Pinpoint the cell where the given text exists, returning its (X, Y) midpoint coordinate. 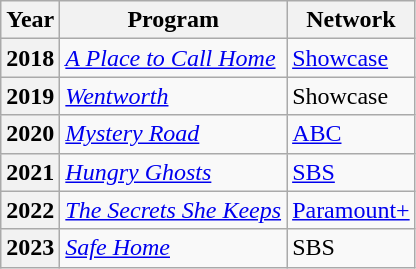
2023 (30, 248)
The Secrets She Keeps (174, 210)
Wentworth (174, 96)
2021 (30, 172)
ABC (352, 134)
Year (30, 20)
Safe Home (174, 248)
2018 (30, 58)
Paramount+ (352, 210)
2022 (30, 210)
Network (352, 20)
2020 (30, 134)
Hungry Ghosts (174, 172)
Mystery Road (174, 134)
2019 (30, 96)
Program (174, 20)
A Place to Call Home (174, 58)
